Capture the cell that displays the provided text and extract its (x, y) central coordinate. 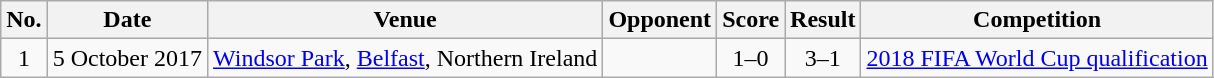
Windsor Park, Belfast, Northern Ireland (406, 58)
5 October 2017 (127, 58)
Result (823, 20)
3–1 (823, 58)
Opponent (660, 20)
2018 FIFA World Cup qualification (1037, 58)
1–0 (751, 58)
Score (751, 20)
Venue (406, 20)
1 (24, 58)
Competition (1037, 20)
Date (127, 20)
No. (24, 20)
